Provide the [X, Y] coordinate of the cell's center where the given text is located.  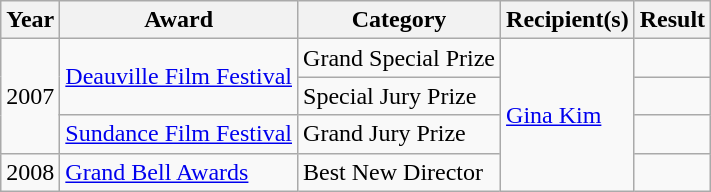
Deauville Film Festival [179, 77]
2007 [30, 96]
Result [672, 20]
Grand Special Prize [400, 58]
Award [179, 20]
Gina Kim [568, 115]
Grand Bell Awards [179, 172]
Best New Director [400, 172]
Special Jury Prize [400, 96]
Category [400, 20]
Year [30, 20]
Grand Jury Prize [400, 134]
2008 [30, 172]
Sundance Film Festival [179, 134]
Recipient(s) [568, 20]
